Return [x, y] of the center of cell containing provided text 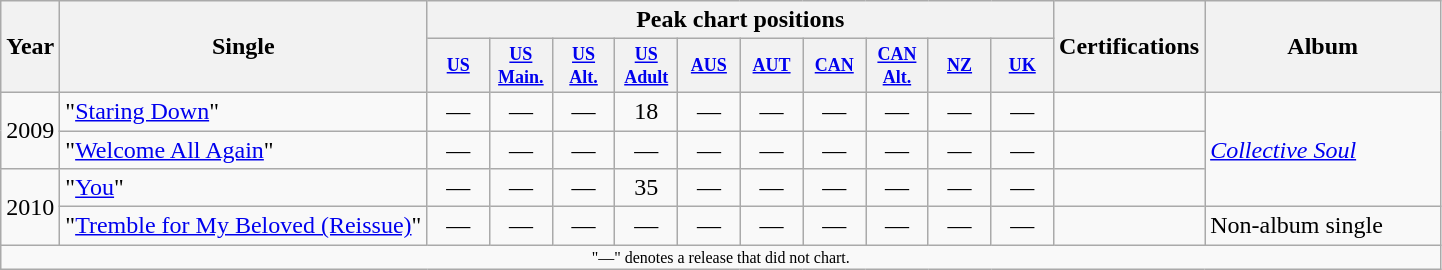
Non-album single [1323, 226]
Year [30, 47]
35 [646, 188]
UK [1022, 66]
AUS [710, 66]
18 [646, 111]
"—" denotes a release that did not chart. [721, 257]
"Welcome All Again" [244, 150]
USAdult [646, 66]
NZ [960, 66]
Collective Soul [1323, 149]
2009 [30, 130]
Peak chart positions [740, 20]
2010 [30, 207]
CANAlt. [898, 66]
AUT [772, 66]
"Staring Down" [244, 111]
Album [1323, 47]
USAlt. [584, 66]
Single [244, 47]
"Tremble for My Beloved (Reissue)" [244, 226]
Certifications [1130, 47]
"You" [244, 188]
US [458, 66]
USMain. [522, 66]
CAN [834, 66]
